Detect which cell encompasses the target text, then output its (x, y) center coordinate. 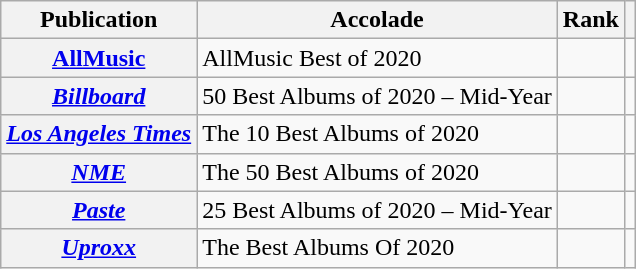
Uproxx (99, 248)
NME (99, 172)
The 50 Best Albums of 2020 (378, 172)
25 Best Albums of 2020 – Mid-Year (378, 210)
Billboard (99, 96)
The Best Albums Of 2020 (378, 248)
The 10 Best Albums of 2020 (378, 134)
Paste (99, 210)
50 Best Albums of 2020 – Mid-Year (378, 96)
Rank (590, 20)
Accolade (378, 20)
Los Angeles Times (99, 134)
AllMusic (99, 58)
AllMusic Best of 2020 (378, 58)
Publication (99, 20)
